Return (x, y) of the center of cell containing provided text 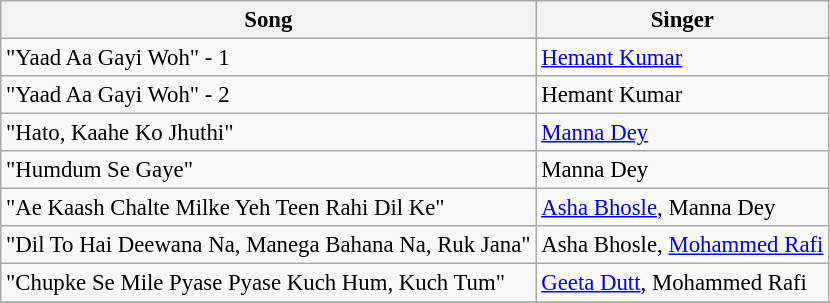
Asha Bhosle, Manna Dey (682, 208)
"Yaad Aa Gayi Woh" - 2 (268, 95)
"Ae Kaash Chalte Milke Yeh Teen Rahi Dil Ke" (268, 208)
"Humdum Se Gaye" (268, 170)
Singer (682, 20)
Song (268, 20)
"Hato, Kaahe Ko Jhuthi" (268, 133)
"Yaad Aa Gayi Woh" - 1 (268, 58)
Asha Bhosle, Mohammed Rafi (682, 245)
"Dil To Hai Deewana Na, Manega Bahana Na, Ruk Jana" (268, 245)
Geeta Dutt, Mohammed Rafi (682, 283)
"Chupke Se Mile Pyase Pyase Kuch Hum, Kuch Tum" (268, 283)
